Pinpoint the cell where the given text exists, returning its (X, Y) midpoint coordinate. 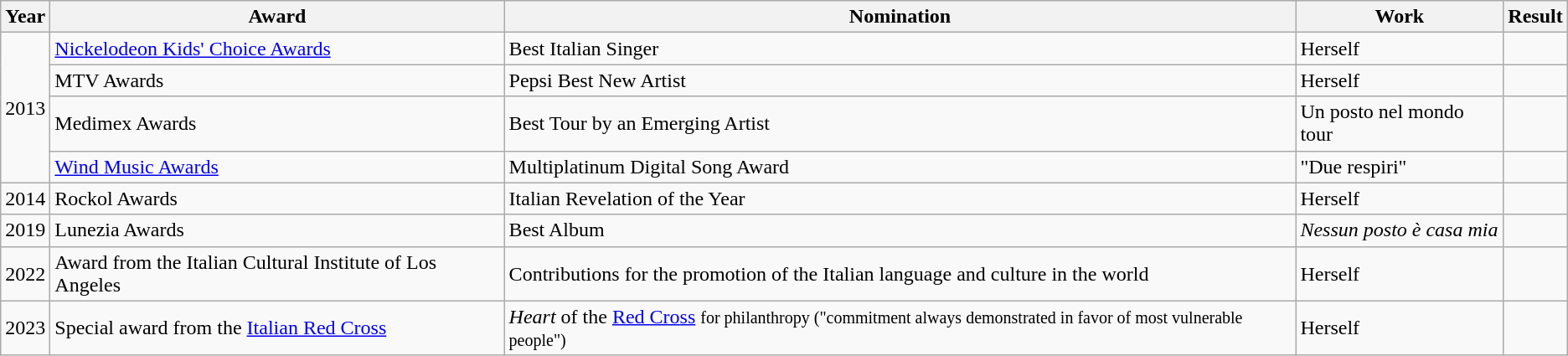
"Due respiri" (1400, 167)
Best Tour by an Emerging Artist (900, 124)
2022 (25, 273)
Nomination (900, 17)
Best Italian Singer (900, 49)
Heart of the Red Cross for philanthropy ("commitment always demonstrated in favor of most vulnerable people") (900, 328)
2014 (25, 199)
Medimex Awards (277, 124)
Special award from the Italian Red Cross (277, 328)
Nessun posto è casa mia (1400, 230)
Result (1535, 17)
Contributions for the promotion of the Italian language and culture in the world (900, 273)
Lunezia Awards (277, 230)
2013 (25, 107)
Award from the Italian Cultural Institute of Los Angeles (277, 273)
Multiplatinum Digital Song Award (900, 167)
Nickelodeon Kids' Choice Awards (277, 49)
Italian Revelation of the Year (900, 199)
Rockol Awards (277, 199)
Wind Music Awards (277, 167)
Work (1400, 17)
2023 (25, 328)
Best Album (900, 230)
2019 (25, 230)
Award (277, 17)
Pepsi Best New Artist (900, 80)
MTV Awards (277, 80)
Year (25, 17)
Un posto nel mondo tour (1400, 124)
